Extract the (X, Y) coordinate from the center of the cell holding the provided text.  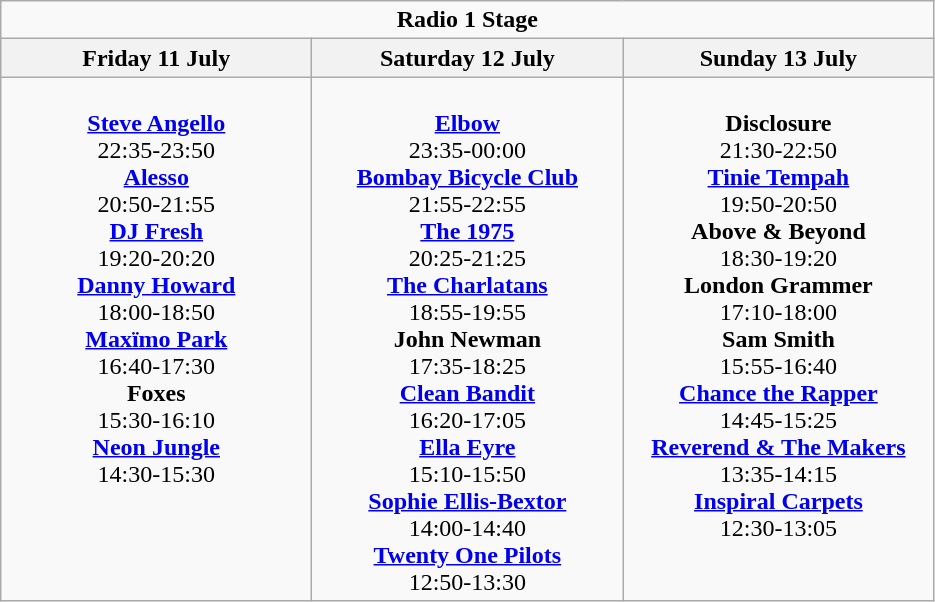
Saturday 12 July (468, 58)
Radio 1 Stage (468, 20)
Friday 11 July (156, 58)
Sunday 13 July (778, 58)
